Search for the cell housing the specified text and yield its [x, y] center coordinate. 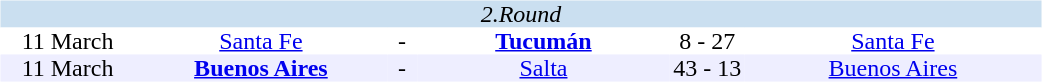
Tucumán [544, 42]
8 - 27 [707, 42]
43 - 13 [707, 68]
Salta [544, 68]
2.Round [520, 14]
